Identify which cell holds the provided text, then report its (x, y) central coordinate. 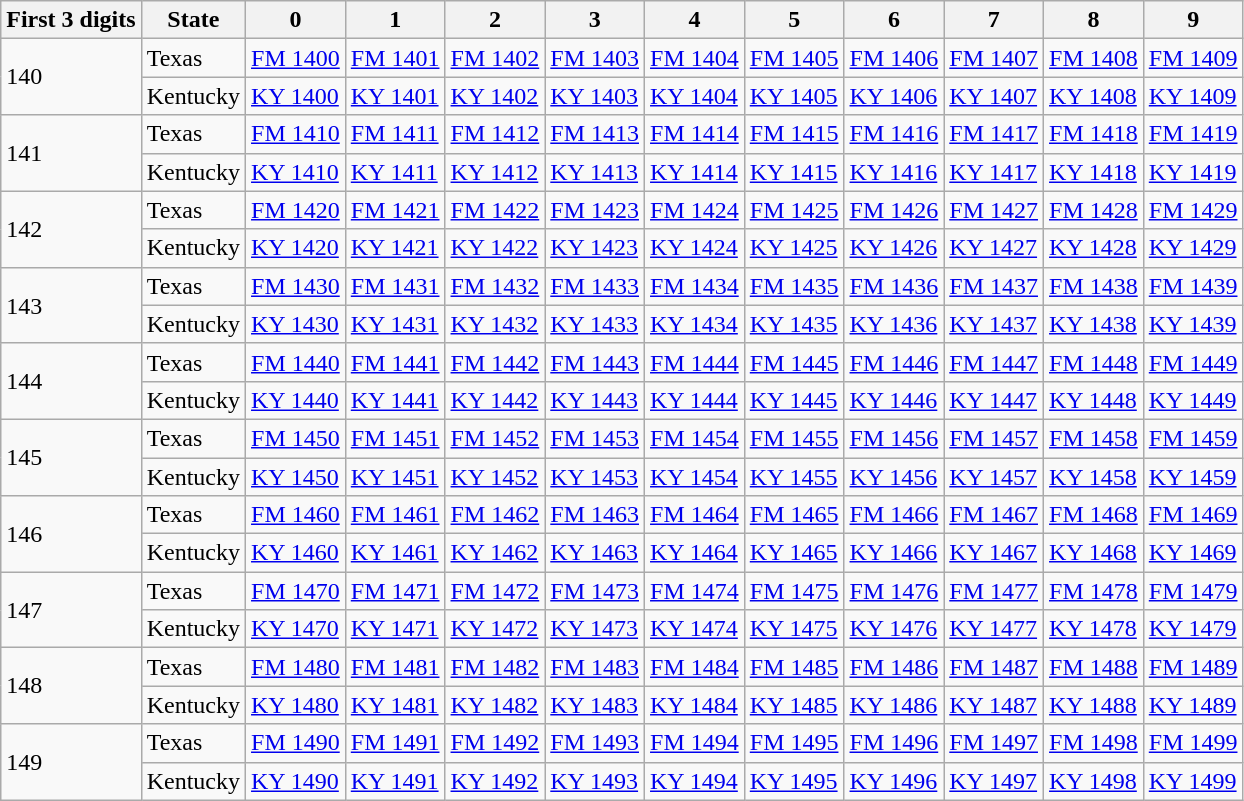
KY 1417 (994, 172)
KY 1485 (794, 705)
KY 1489 (1193, 705)
KY 1441 (395, 400)
FM 1480 (296, 667)
KY 1471 (395, 629)
FM 1451 (395, 438)
KY 1464 (695, 553)
FM 1466 (894, 515)
KY 1427 (994, 248)
KY 1461 (395, 553)
147 (71, 610)
FM 1476 (894, 591)
FM 1422 (495, 210)
KY 1406 (894, 96)
KY 1401 (395, 96)
FM 1496 (894, 743)
FM 1463 (595, 515)
KY 1423 (595, 248)
FM 1489 (1193, 667)
KY 1465 (794, 553)
KY 1412 (495, 172)
145 (71, 457)
KY 1422 (495, 248)
KY 1475 (794, 629)
FM 1447 (994, 362)
FM 1492 (495, 743)
KY 1496 (894, 781)
FM 1490 (296, 743)
2 (495, 20)
FM 1408 (1094, 58)
KY 1492 (495, 781)
KY 1432 (495, 324)
FM 1467 (994, 515)
KY 1452 (495, 477)
KY 1477 (994, 629)
KY 1442 (495, 400)
FM 1493 (595, 743)
KY 1447 (994, 400)
KY 1479 (1193, 629)
KY 1419 (1193, 172)
FM 1417 (994, 134)
FM 1457 (994, 438)
KY 1478 (1094, 629)
FM 1437 (994, 286)
148 (71, 686)
KY 1405 (794, 96)
FM 1444 (695, 362)
KY 1473 (595, 629)
3 (595, 20)
KY 1458 (1094, 477)
FM 1431 (395, 286)
FM 1474 (695, 591)
FM 1423 (595, 210)
KY 1426 (894, 248)
FM 1486 (894, 667)
FM 1487 (994, 667)
FM 1449 (1193, 362)
FM 1454 (695, 438)
146 (71, 534)
FM 1445 (794, 362)
FM 1407 (994, 58)
FM 1439 (1193, 286)
6 (894, 20)
KY 1490 (296, 781)
KY 1480 (296, 705)
FM 1481 (395, 667)
KY 1468 (1094, 553)
KY 1403 (595, 96)
KY 1411 (395, 172)
KY 1497 (994, 781)
KY 1407 (994, 96)
FM 1415 (794, 134)
FM 1475 (794, 591)
142 (71, 229)
FM 1429 (1193, 210)
FM 1428 (1094, 210)
FM 1499 (1193, 743)
FM 1453 (595, 438)
FM 1404 (695, 58)
KY 1435 (794, 324)
FM 1471 (395, 591)
KY 1444 (695, 400)
FM 1430 (296, 286)
State (193, 20)
KY 1418 (1094, 172)
KY 1443 (595, 400)
FM 1412 (495, 134)
FM 1433 (595, 286)
FM 1420 (296, 210)
KY 1414 (695, 172)
FM 1401 (395, 58)
KY 1451 (395, 477)
KY 1472 (495, 629)
FM 1461 (395, 515)
FM 1406 (894, 58)
KY 1476 (894, 629)
KY 1499 (1193, 781)
KY 1484 (695, 705)
KY 1410 (296, 172)
140 (71, 77)
5 (794, 20)
KY 1425 (794, 248)
KY 1456 (894, 477)
KY 1483 (595, 705)
FM 1460 (296, 515)
FM 1478 (1094, 591)
KY 1424 (695, 248)
KY 1415 (794, 172)
KY 1486 (894, 705)
KY 1438 (1094, 324)
KY 1481 (395, 705)
FM 1432 (495, 286)
KY 1457 (994, 477)
FM 1472 (495, 591)
KY 1488 (1094, 705)
143 (71, 305)
FM 1418 (1094, 134)
FM 1414 (695, 134)
FM 1438 (1094, 286)
KY 1416 (894, 172)
FM 1413 (595, 134)
FM 1440 (296, 362)
FM 1410 (296, 134)
FM 1459 (1193, 438)
KY 1430 (296, 324)
FM 1434 (695, 286)
FM 1464 (695, 515)
FM 1400 (296, 58)
KY 1440 (296, 400)
7 (994, 20)
FM 1425 (794, 210)
KY 1467 (994, 553)
FM 1421 (395, 210)
KY 1459 (1193, 477)
KY 1409 (1193, 96)
KY 1421 (395, 248)
FM 1495 (794, 743)
FM 1442 (495, 362)
FM 1469 (1193, 515)
8 (1094, 20)
FM 1424 (695, 210)
FM 1455 (794, 438)
FM 1473 (595, 591)
FM 1456 (894, 438)
FM 1497 (994, 743)
KY 1460 (296, 553)
KY 1448 (1094, 400)
KY 1474 (695, 629)
KY 1495 (794, 781)
FM 1491 (395, 743)
FM 1402 (495, 58)
KY 1470 (296, 629)
FM 1479 (1193, 591)
0 (296, 20)
KY 1493 (595, 781)
KY 1433 (595, 324)
FM 1436 (894, 286)
KY 1491 (395, 781)
FM 1405 (794, 58)
KY 1453 (595, 477)
1 (395, 20)
KY 1408 (1094, 96)
KY 1454 (695, 477)
KY 1450 (296, 477)
KY 1439 (1193, 324)
FM 1494 (695, 743)
9 (1193, 20)
FM 1452 (495, 438)
KY 1437 (994, 324)
FM 1484 (695, 667)
FM 1462 (495, 515)
KY 1402 (495, 96)
KY 1463 (595, 553)
KY 1466 (894, 553)
KY 1436 (894, 324)
141 (71, 153)
KY 1498 (1094, 781)
FM 1498 (1094, 743)
KY 1487 (994, 705)
KY 1446 (894, 400)
FM 1419 (1193, 134)
FM 1482 (495, 667)
KY 1431 (395, 324)
KY 1413 (595, 172)
144 (71, 381)
KY 1455 (794, 477)
FM 1488 (1094, 667)
First 3 digits (71, 20)
FM 1450 (296, 438)
KY 1404 (695, 96)
FM 1446 (894, 362)
FM 1427 (994, 210)
KY 1469 (1193, 553)
FM 1465 (794, 515)
FM 1403 (595, 58)
FM 1448 (1094, 362)
KY 1445 (794, 400)
FM 1416 (894, 134)
4 (695, 20)
FM 1468 (1094, 515)
FM 1426 (894, 210)
KY 1462 (495, 553)
FM 1477 (994, 591)
KY 1428 (1094, 248)
FM 1470 (296, 591)
KY 1400 (296, 96)
FM 1485 (794, 667)
149 (71, 762)
FM 1483 (595, 667)
FM 1409 (1193, 58)
FM 1435 (794, 286)
KY 1434 (695, 324)
KY 1429 (1193, 248)
KY 1449 (1193, 400)
KY 1420 (296, 248)
KY 1482 (495, 705)
KY 1494 (695, 781)
FM 1443 (595, 362)
FM 1458 (1094, 438)
FM 1411 (395, 134)
FM 1441 (395, 362)
